Pinpoint the cell where the given text exists, returning its (x, y) midpoint coordinate. 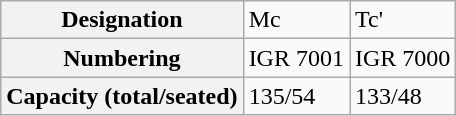
Numbering (122, 58)
133/48 (403, 96)
IGR 7000 (403, 58)
IGR 7001 (296, 58)
Tc' (403, 20)
Mc (296, 20)
Capacity (total/seated) (122, 96)
135/54 (296, 96)
Designation (122, 20)
